Return (X, Y) of the center of cell containing provided text 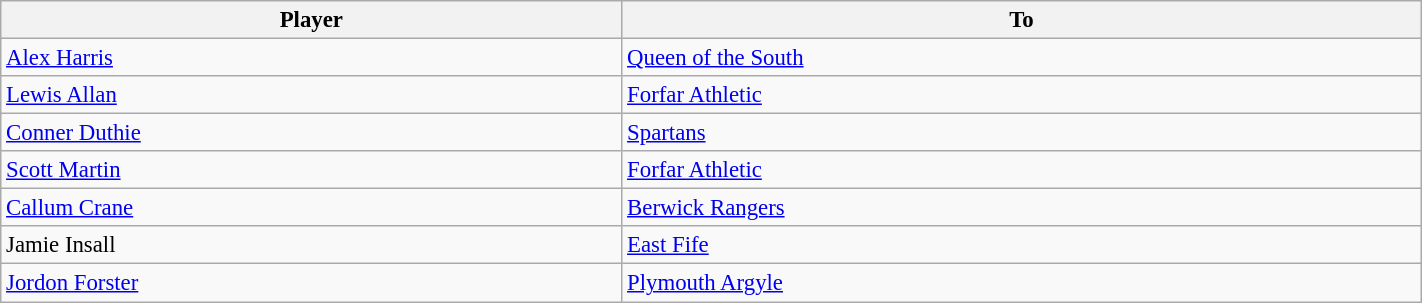
Conner Duthie (312, 133)
Player (312, 20)
Lewis Allan (312, 95)
Alex Harris (312, 58)
Plymouth Argyle (1022, 283)
Jordon Forster (312, 283)
Spartans (1022, 133)
To (1022, 20)
Berwick Rangers (1022, 208)
Jamie Insall (312, 245)
Callum Crane (312, 208)
East Fife (1022, 245)
Queen of the South (1022, 58)
Scott Martin (312, 170)
